Find where the given text appears and provide that cell's center as [x, y] coordinate. 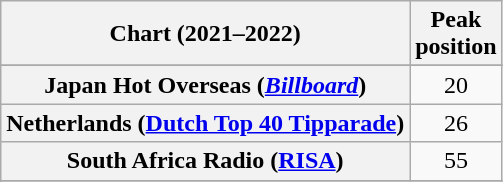
Chart (2021–2022) [206, 34]
Netherlands (Dutch Top 40 Tipparade) [206, 123]
Peakposition [456, 34]
26 [456, 123]
Japan Hot Overseas (Billboard) [206, 85]
20 [456, 85]
South Africa Radio (RISA) [206, 161]
55 [456, 161]
